Capture the cell that displays the provided text and extract its (x, y) central coordinate. 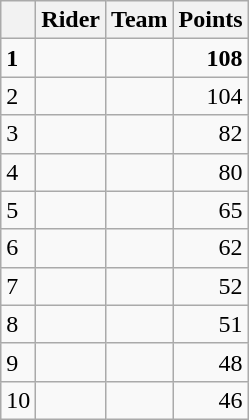
4 (18, 172)
Rider (71, 20)
6 (18, 248)
Team (140, 20)
1 (18, 58)
62 (210, 248)
Points (210, 20)
9 (18, 362)
80 (210, 172)
48 (210, 362)
2 (18, 96)
104 (210, 96)
7 (18, 286)
108 (210, 58)
51 (210, 324)
46 (210, 400)
82 (210, 134)
8 (18, 324)
5 (18, 210)
52 (210, 286)
65 (210, 210)
3 (18, 134)
10 (18, 400)
